Determine the (X, Y) coordinate at the center of the cell enclosing the given text.  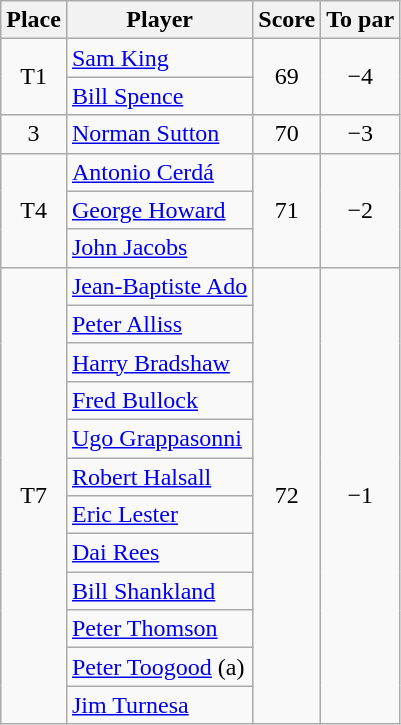
−3 (360, 134)
71 (287, 210)
3 (34, 134)
−4 (360, 77)
T4 (34, 210)
Player (159, 20)
Jean-Baptiste Ado (159, 286)
T7 (34, 496)
Peter Toogood (a) (159, 667)
Peter Thomson (159, 629)
Jim Turnesa (159, 705)
Norman Sutton (159, 134)
To par (360, 20)
−1 (360, 496)
Fred Bullock (159, 400)
Peter Alliss (159, 324)
Score (287, 20)
John Jacobs (159, 248)
Sam King (159, 58)
Ugo Grappasonni (159, 438)
Bill Spence (159, 96)
Antonio Cerdá (159, 172)
−2 (360, 210)
Dai Rees (159, 553)
Bill Shankland (159, 591)
70 (287, 134)
Eric Lester (159, 515)
Place (34, 20)
Robert Halsall (159, 477)
69 (287, 77)
Harry Bradshaw (159, 362)
72 (287, 496)
T1 (34, 77)
George Howard (159, 210)
